Extract the [x, y] coordinate from the center of the cell holding the provided text.  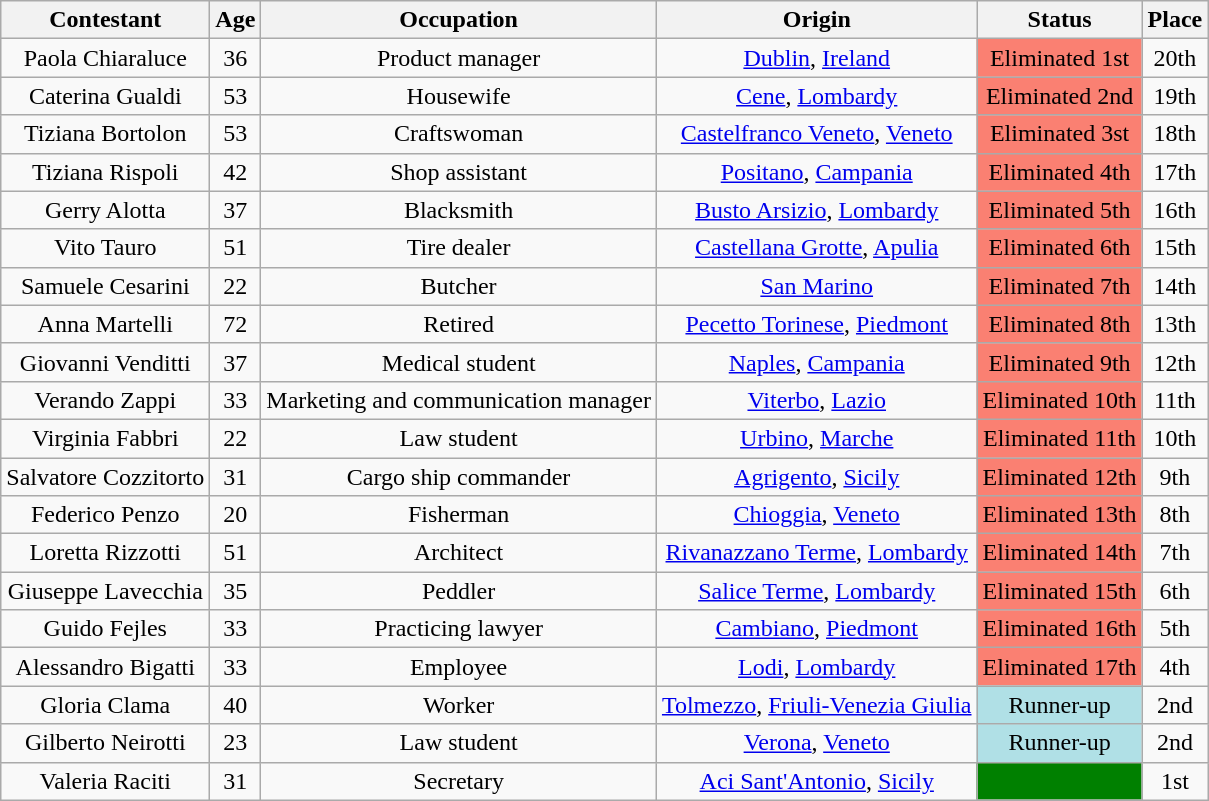
Pecetto Torinese, Piedmont [816, 324]
18th [1175, 134]
Loretta Rizzotti [106, 553]
36 [236, 58]
Verona, Veneto [816, 743]
40 [236, 705]
Eliminated 16th [1060, 629]
Eliminated 6th [1060, 248]
Eliminated 7th [1060, 286]
6th [1175, 591]
8th [1175, 515]
Eliminated 8th [1060, 324]
Verando Zappi [106, 400]
Guido Fejles [106, 629]
Place [1175, 20]
Chioggia, Veneto [816, 515]
Status [1060, 20]
20 [236, 515]
Blacksmith [459, 210]
Eliminated 10th [1060, 400]
20th [1175, 58]
Craftswoman [459, 134]
17th [1175, 172]
5th [1175, 629]
Dublin, Ireland [816, 58]
Eliminated 5th [1060, 210]
19th [1175, 96]
Agrigento, Sicily [816, 477]
Eliminated 3st [1060, 134]
Cambiano, Piedmont [816, 629]
San Marino [816, 286]
Product manager [459, 58]
Gerry Alotta [106, 210]
Housewife [459, 96]
Age [236, 20]
Eliminated 15th [1060, 591]
Paola Chiaraluce [106, 58]
Origin [816, 20]
Butcher [459, 286]
Practicing lawyer [459, 629]
Shop assistant [459, 172]
Salvatore Cozzitorto [106, 477]
Salice Terme, Lombardy [816, 591]
Aci Sant'Antonio, Sicily [816, 781]
15th [1175, 248]
Medical student [459, 362]
Eliminated 1st [1060, 58]
Retired [459, 324]
4th [1175, 667]
Secretary [459, 781]
42 [236, 172]
Fisherman [459, 515]
Viterbo, Lazio [816, 400]
Alessandro Bigatti [106, 667]
Busto Arsizio, Lombardy [816, 210]
10th [1175, 438]
Valeria Raciti [106, 781]
Tiziana Rispoli [106, 172]
Positano, Campania [816, 172]
Worker [459, 705]
1st [1175, 781]
Peddler [459, 591]
Eliminated 12th [1060, 477]
Anna Martelli [106, 324]
Giuseppe Lavecchia [106, 591]
Cargo ship commander [459, 477]
Rivanazzano Terme, Lombardy [816, 553]
Samuele Cesarini [106, 286]
Urbino, Marche [816, 438]
Employee [459, 667]
Eliminated 13th [1060, 515]
Lodi, Lombardy [816, 667]
Naples, Campania [816, 362]
Federico Penzo [106, 515]
Contestant [106, 20]
Tire dealer [459, 248]
Caterina Gualdi [106, 96]
Virginia Fabbri [106, 438]
Eliminated 4th [1060, 172]
Tiziana Bortolon [106, 134]
14th [1175, 286]
16th [1175, 210]
11th [1175, 400]
Marketing and communication manager [459, 400]
7th [1175, 553]
Eliminated 14th [1060, 553]
Eliminated 17th [1060, 667]
13th [1175, 324]
Giovanni Venditti [106, 362]
Eliminated 2nd [1060, 96]
Vito Tauro [106, 248]
Gilberto Neirotti [106, 743]
35 [236, 591]
23 [236, 743]
Cene, Lombardy [816, 96]
Architect [459, 553]
12th [1175, 362]
Occupation [459, 20]
9th [1175, 477]
Eliminated 11th [1060, 438]
Castelfranco Veneto, Veneto [816, 134]
72 [236, 324]
Castellana Grotte, Apulia [816, 248]
Gloria Clama [106, 705]
Tolmezzo, Friuli-Venezia Giulia [816, 705]
Eliminated 9th [1060, 362]
